Locate the cell with the specified text and output its (x, y) center coordinate. 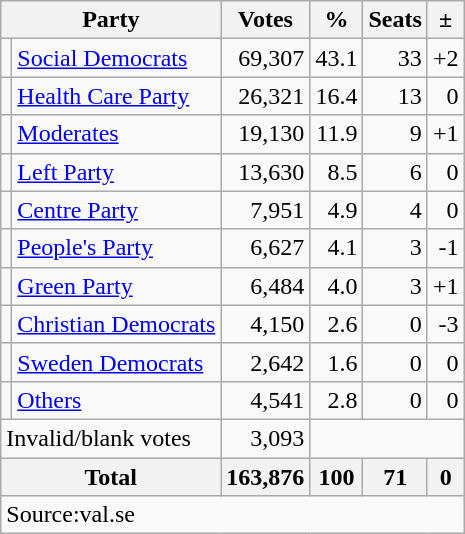
Total (111, 477)
6,627 (266, 248)
2.8 (336, 400)
2,642 (266, 362)
43.1 (336, 58)
69,307 (266, 58)
33 (395, 58)
Centre Party (116, 210)
Others (116, 400)
Sweden Democrats (116, 362)
+2 (446, 58)
26,321 (266, 96)
13,630 (266, 172)
4.0 (336, 286)
Source:val.se (232, 515)
6,484 (266, 286)
-3 (446, 324)
4.9 (336, 210)
Social Democrats (116, 58)
Christian Democrats (116, 324)
9 (395, 134)
6 (395, 172)
19,130 (266, 134)
Green Party (116, 286)
16.4 (336, 96)
People's Party (116, 248)
100 (336, 477)
4,150 (266, 324)
Left Party (116, 172)
71 (395, 477)
-1 (446, 248)
3,093 (266, 438)
8.5 (336, 172)
4.1 (336, 248)
± (446, 20)
Seats (395, 20)
Health Care Party (116, 96)
Invalid/blank votes (111, 438)
11.9 (336, 134)
1.6 (336, 362)
Party (111, 20)
7,951 (266, 210)
2.6 (336, 324)
Moderates (116, 134)
4 (395, 210)
4,541 (266, 400)
% (336, 20)
163,876 (266, 477)
Votes (266, 20)
13 (395, 96)
